Pinpoint the cell where the given text exists, returning its (x, y) midpoint coordinate. 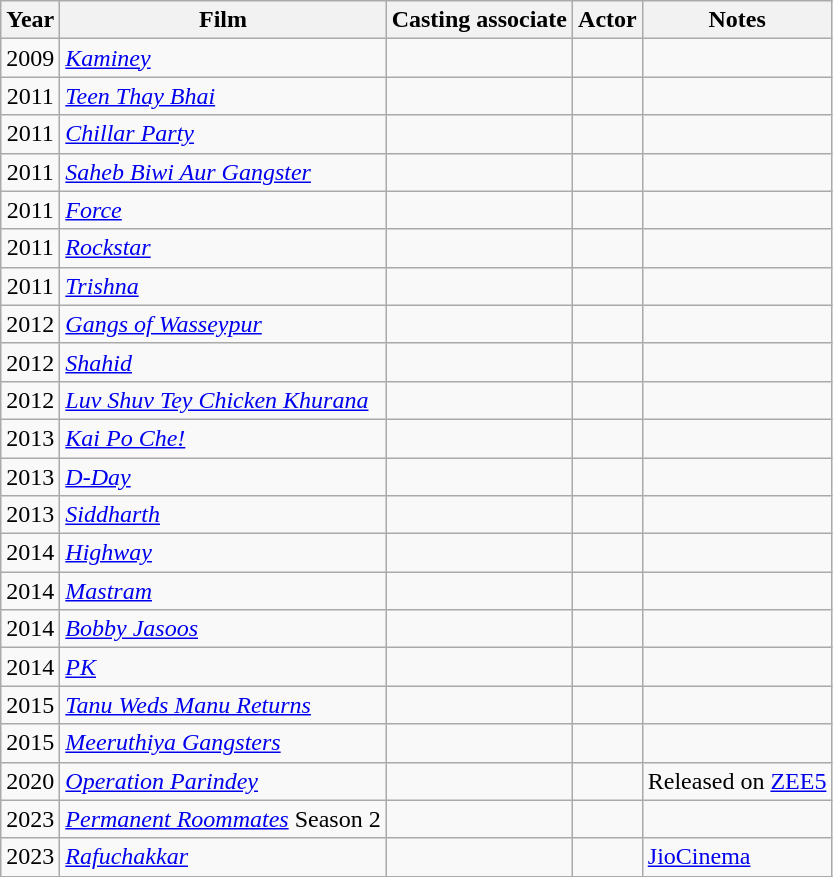
Meeruthiya Gangsters (223, 743)
Released on ZEE5 (737, 781)
Kaminey (223, 58)
Film (223, 20)
D-Day (223, 477)
Rockstar (223, 248)
Teen Thay Bhai (223, 96)
Operation Parindey (223, 781)
Gangs of Wasseypur (223, 324)
Highway (223, 553)
Trishna (223, 286)
Permanent Roommates Season 2 (223, 819)
Saheb Biwi Aur Gangster (223, 172)
Mastram (223, 591)
Chillar Party (223, 134)
2020 (30, 781)
Luv Shuv Tey Chicken Khurana (223, 400)
PK (223, 667)
Force (223, 210)
Casting associate (479, 20)
JioCinema (737, 857)
2009 (30, 58)
Rafuchakkar (223, 857)
Tanu Weds Manu Returns (223, 705)
Siddharth (223, 515)
Actor (608, 20)
Kai Po Che! (223, 438)
Bobby Jasoos (223, 629)
Shahid (223, 362)
Notes (737, 20)
Year (30, 20)
